Provide the (X, Y) coordinate of the cell's center where the given text is located.  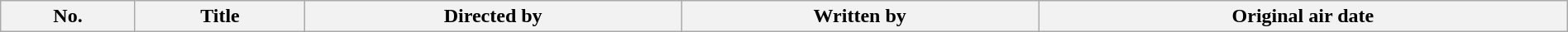
Original air date (1303, 16)
Directed by (493, 16)
Written by (860, 16)
Title (220, 16)
No. (68, 16)
